Find where the given text appears and provide that cell's center as (X, Y) coordinate. 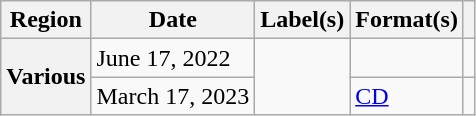
Region (46, 20)
March 17, 2023 (173, 96)
June 17, 2022 (173, 58)
Date (173, 20)
CD (407, 96)
Label(s) (302, 20)
Various (46, 77)
Format(s) (407, 20)
